Determine the (X, Y) coordinate at the center of the cell enclosing the given text.  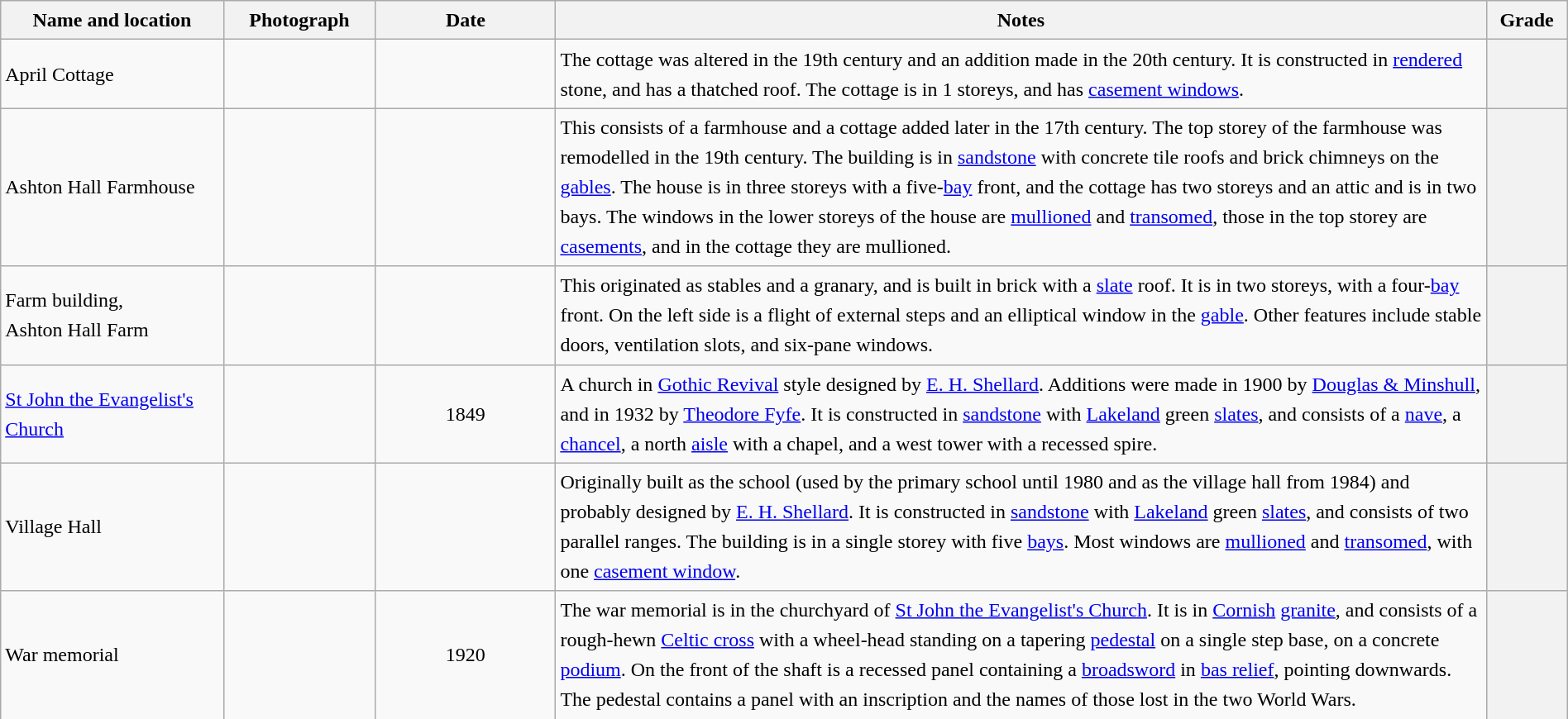
Name and location (112, 20)
1849 (466, 413)
1920 (466, 655)
St John the Evangelist's Church (112, 413)
War memorial (112, 655)
Village Hall (112, 527)
Date (466, 20)
Photograph (299, 20)
Grade (1527, 20)
April Cottage (112, 74)
Farm building,Ashton Hall Farm (112, 316)
Notes (1021, 20)
Ashton Hall Farmhouse (112, 187)
